Extract the [X, Y] coordinate from the center of the cell holding the provided text.  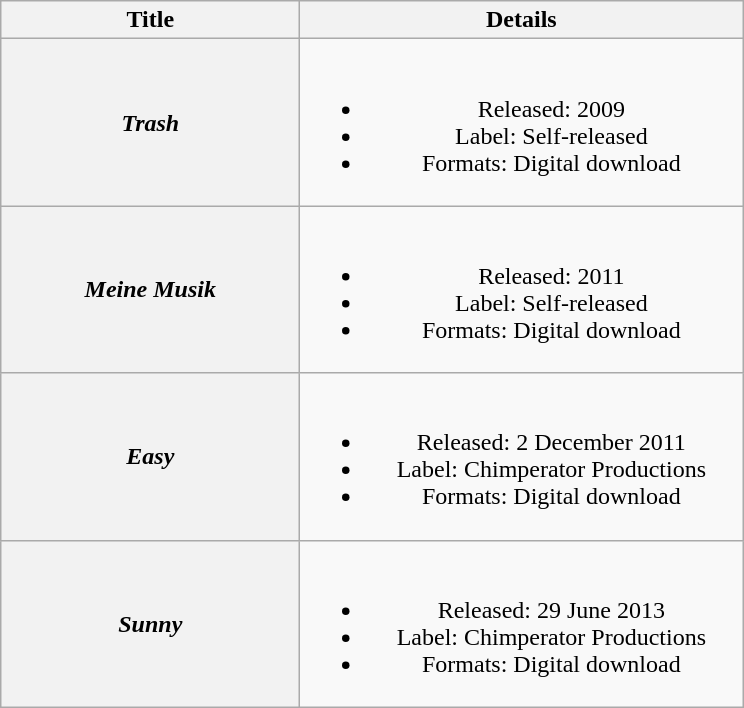
Sunny [150, 624]
Details [522, 20]
Easy [150, 456]
Released: 2009Label: Self-releasedFormats: Digital download [522, 122]
Meine Musik [150, 290]
Trash [150, 122]
Released: 29 June 2013Label: Chimperator ProductionsFormats: Digital download [522, 624]
Released: 2011Label: Self-releasedFormats: Digital download [522, 290]
Released: 2 December 2011Label: Chimperator ProductionsFormats: Digital download [522, 456]
Title [150, 20]
